Search for the cell housing the specified text and yield its [x, y] center coordinate. 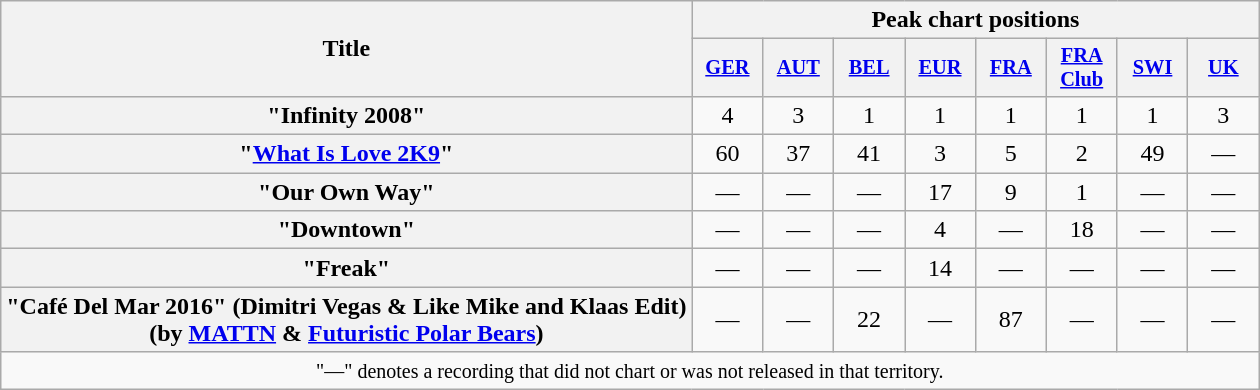
UK [1224, 68]
9 [1010, 192]
14 [940, 268]
49 [1152, 154]
BEL [870, 68]
"Our Own Way" [346, 192]
22 [870, 320]
EUR [940, 68]
41 [870, 154]
Peak chart positions [976, 20]
AUT [798, 68]
17 [940, 192]
"What Is Love 2K9" [346, 154]
"Café Del Mar 2016" (Dimitri Vegas & Like Mike and Klaas Edit)(by MATTN & Futuristic Polar Bears) [346, 320]
"Freak" [346, 268]
60 [728, 154]
FRA [1010, 68]
GER [728, 68]
"—" denotes a recording that did not chart or was not released in that territory. [630, 371]
2 [1082, 154]
87 [1010, 320]
18 [1082, 230]
SWI [1152, 68]
"Infinity 2008" [346, 115]
5 [1010, 154]
37 [798, 154]
FRAClub [1082, 68]
Title [346, 49]
"Downtown" [346, 230]
